Scan for the cell matching the given text and deliver its (X, Y) coordinate at center. 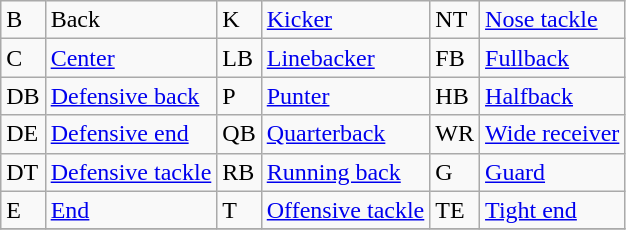
NT (455, 20)
DB (23, 96)
T (239, 210)
Defensive tackle (131, 172)
Halfback (552, 96)
Guard (552, 172)
DT (23, 172)
Center (131, 58)
B (23, 20)
Nose tackle (552, 20)
DE (23, 134)
QB (239, 134)
Defensive back (131, 96)
Tight end (552, 210)
End (131, 210)
Linebacker (346, 58)
Defensive end (131, 134)
G (455, 172)
TE (455, 210)
Running back (346, 172)
FB (455, 58)
Punter (346, 96)
Quarterback (346, 134)
Wide receiver (552, 134)
Back (131, 20)
HB (455, 96)
C (23, 58)
P (239, 96)
Offensive tackle (346, 210)
K (239, 20)
WR (455, 134)
Kicker (346, 20)
RB (239, 172)
Fullback (552, 58)
E (23, 210)
LB (239, 58)
